Search for the cell housing the specified text and yield its (x, y) center coordinate. 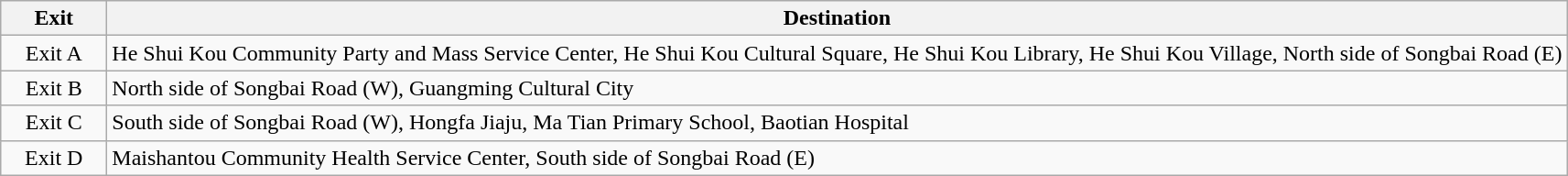
Exit A (54, 53)
Exit (54, 18)
Maishantou Community Health Service Center, South side of Songbai Road (E) (837, 158)
Exit C (54, 123)
Exit B (54, 88)
North side of Songbai Road (W), Guangming Cultural City (837, 88)
South side of Songbai Road (W), Hongfa Jiaju, Ma Tian Primary School, Baotian Hospital (837, 123)
Exit D (54, 158)
Destination (837, 18)
